Locate the cell with the specified text and output its [X, Y] center coordinate. 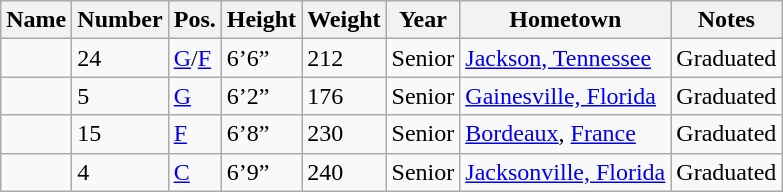
Weight [344, 20]
24 [120, 58]
C [194, 172]
176 [344, 96]
6’9” [261, 172]
Height [261, 20]
6’8” [261, 134]
6’6” [261, 58]
Number [120, 20]
Bordeaux, France [566, 134]
Pos. [194, 20]
212 [344, 58]
Jacksonville, Florida [566, 172]
6’2” [261, 96]
5 [120, 96]
15 [120, 134]
4 [120, 172]
F [194, 134]
Hometown [566, 20]
Jackson, Tennessee [566, 58]
G/F [194, 58]
Name [36, 20]
230 [344, 134]
240 [344, 172]
G [194, 96]
Year [423, 20]
Notes [726, 20]
Gainesville, Florida [566, 96]
